Determine the [X, Y] coordinate at the center of the cell enclosing the given text.  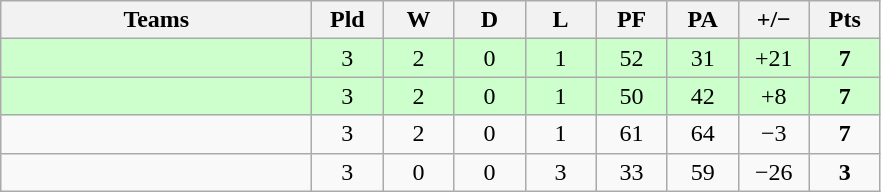
59 [702, 172]
Pts [844, 20]
50 [632, 96]
+21 [774, 58]
42 [702, 96]
PF [632, 20]
31 [702, 58]
Pld [348, 20]
−26 [774, 172]
−3 [774, 134]
Teams [156, 20]
64 [702, 134]
52 [632, 58]
PA [702, 20]
33 [632, 172]
D [490, 20]
61 [632, 134]
+/− [774, 20]
L [560, 20]
+8 [774, 96]
W [418, 20]
